Pinpoint the cell where the given text exists, returning its [x, y] midpoint coordinate. 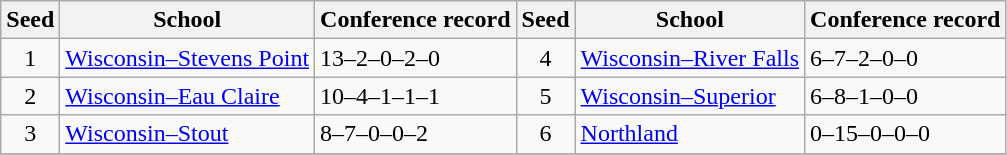
Northland [690, 134]
6 [546, 134]
Wisconsin–River Falls [690, 58]
1 [30, 58]
Wisconsin–Superior [690, 96]
6–7–2–0–0 [906, 58]
13–2–0–2–0 [416, 58]
0–15–0–0–0 [906, 134]
Wisconsin–Stevens Point [188, 58]
5 [546, 96]
8–7–0–0–2 [416, 134]
2 [30, 96]
10–4–1–1–1 [416, 96]
Wisconsin–Stout [188, 134]
Wisconsin–Eau Claire [188, 96]
3 [30, 134]
4 [546, 58]
6–8–1–0–0 [906, 96]
